From the cell containing the given text, extract its center point as (X, Y) coordinate. 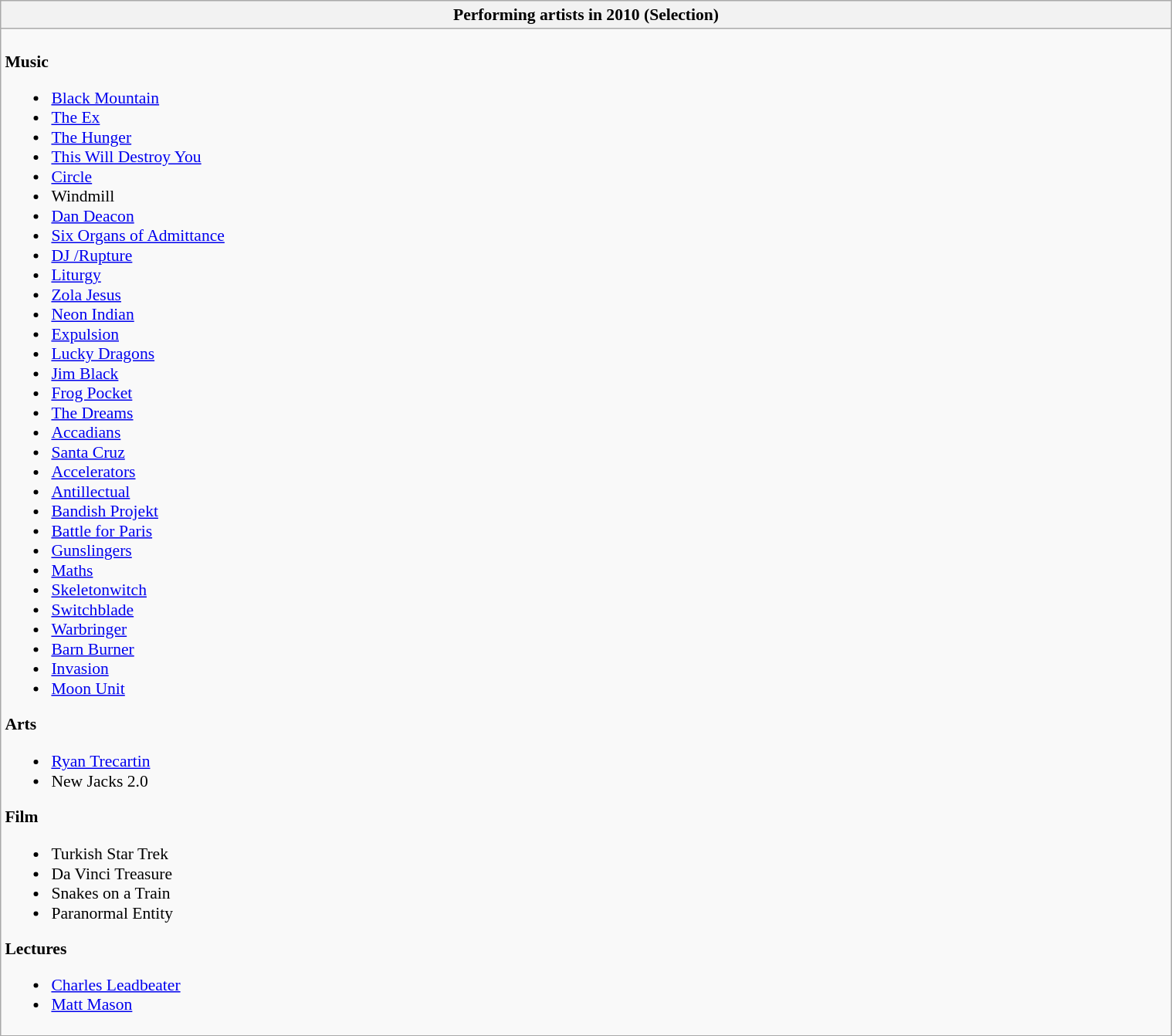
Performing artists in 2010 (Selection) (585, 15)
